Provide the (x, y) coordinate of the cell's center where the given text is located.  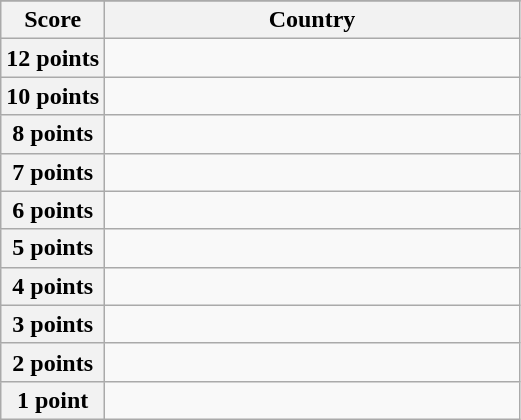
7 points (53, 172)
10 points (53, 96)
5 points (53, 248)
6 points (53, 210)
8 points (53, 134)
12 points (53, 58)
1 point (53, 400)
3 points (53, 324)
4 points (53, 286)
2 points (53, 362)
Country (312, 20)
Score (53, 20)
